Output the [x, y] coordinate of the center of the cell containing the given text.  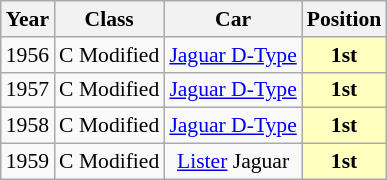
Class [109, 19]
Position [344, 19]
1958 [28, 126]
Lister Jaguar [232, 162]
1956 [28, 55]
Year [28, 19]
1959 [28, 162]
Car [232, 19]
1957 [28, 90]
